Return the [x, y] coordinate for the center point of the cell that contains the specified text.  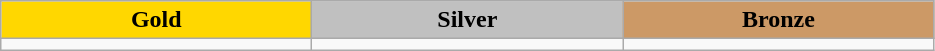
Silver [468, 20]
Gold [156, 20]
Bronze [778, 20]
